Find where the given text appears and provide that cell's center as (X, Y) coordinate. 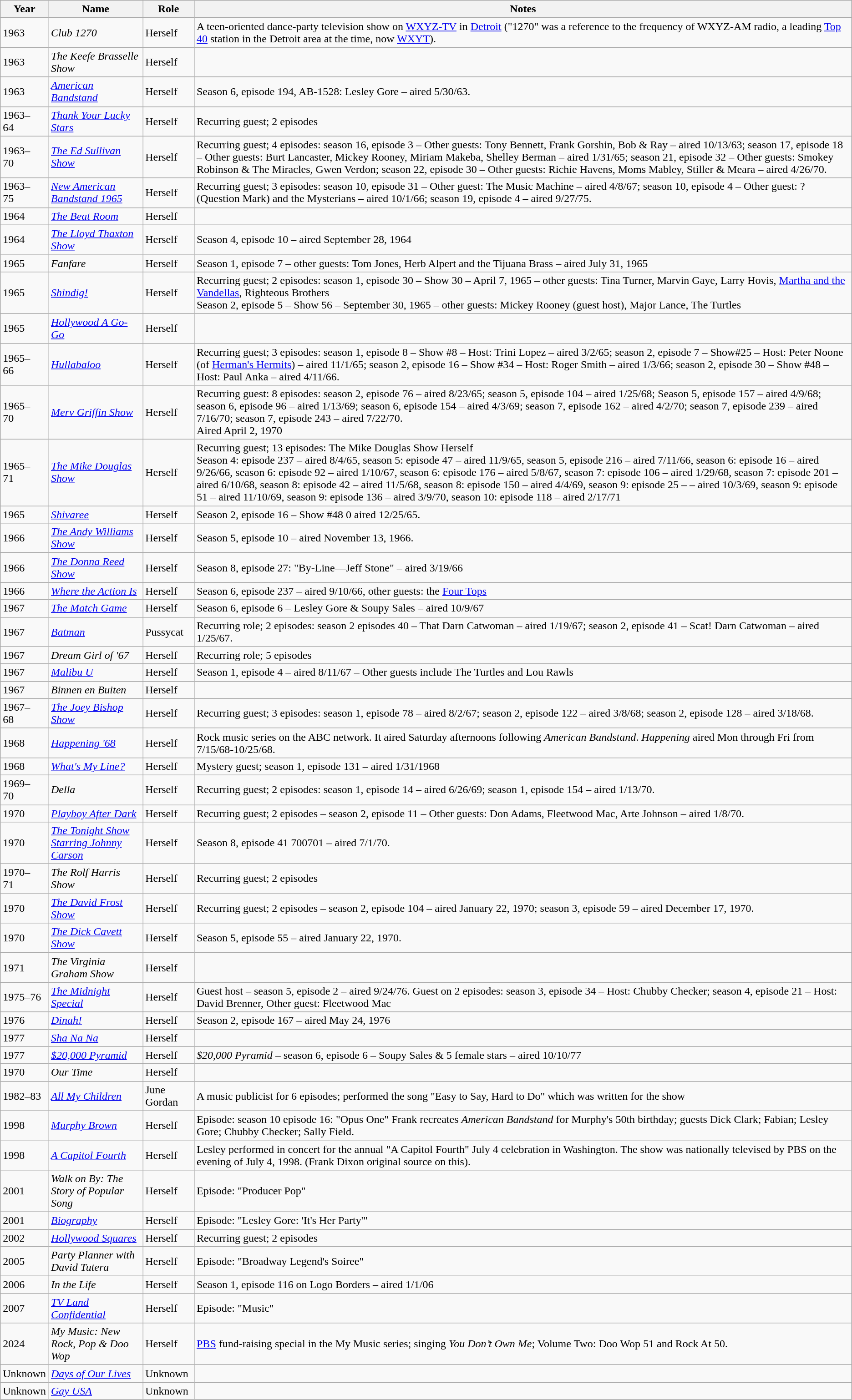
Merv Griffin Show (96, 412)
1967–68 (25, 713)
2006 (25, 1285)
1971 (25, 967)
Walk on By: The Story of Popular Song (96, 1191)
Binnen en Buiten (96, 690)
1969–70 (25, 790)
Where the Action Is (96, 591)
Shivaree (96, 515)
American Bandstand (96, 92)
Gay USA (96, 1391)
Season 6, episode 6 – Lesley Gore & Soupy Sales – aired 10/9/67 (522, 608)
Della (96, 790)
Episode: "Music" (522, 1309)
1965–70 (25, 412)
Hollywood Squares (96, 1238)
The Donna Reed Show (96, 568)
Recurring guest; 2 episodes – season 2, episode 11 – Other guests: Don Adams, Fleetwood Mac, Arte Johnson – aired 1/8/70. (522, 813)
Season 5, episode 55 – aired January 22, 1970. (522, 938)
Season 8, episode 41 700701 – aired 7/1/70. (522, 843)
The Match Game (96, 608)
Hullabaloo (96, 364)
Sha Na Na (96, 1038)
Mystery guest; season 1, episode 131 – aired 1/31/1968 (522, 766)
The David Frost Show (96, 908)
All My Children (96, 1096)
1963–70 (25, 157)
The Dick Cavett Show (96, 938)
Role (168, 9)
2007 (25, 1309)
Season 5, episode 10 – aired November 13, 1966. (522, 538)
2005 (25, 1261)
What's My Line? (96, 766)
Season 4, episode 10 – aired September 28, 1964 (522, 239)
The Joey Bishop Show (96, 713)
June Gordan (168, 1096)
2024 (25, 1344)
Year (25, 9)
Season 6, episode 194, AB-1528: Lesley Gore – aired 5/30/63. (522, 92)
The Keefe Brasselle Show (96, 62)
1963–64 (25, 121)
The Beat Room (96, 216)
Fanfare (96, 263)
1975–76 (25, 997)
1965–66 (25, 364)
The Mike Douglas Show (96, 473)
Biography (96, 1220)
Season 8, episode 27: "By-Line—Jeff Stone" – aired 3/19/66 (522, 568)
Season 1, episode 7 – other guests: Tom Jones, Herb Alpert and the Tijuana Brass – aired July 31, 1965 (522, 263)
Shindig! (96, 293)
The Virginia Graham Show (96, 967)
2002 (25, 1238)
Happening '68 (96, 743)
A music publicist for 6 episodes; performed the song "Easy to Say, Hard to Do" which was written for the show (522, 1096)
Dinah! (96, 1021)
Pussycat (168, 632)
Name (96, 9)
Our Time (96, 1072)
The Ed Sullivan Show (96, 157)
$20,000 Pyramid – season 6, episode 6 – Soupy Sales & 5 female stars – aired 10/10/77 (522, 1055)
Playboy After Dark (96, 813)
Recurring guest; 2 episodes – season 2, episode 104 – aired January 22, 1970; season 3, episode 59 – aired December 17, 1970. (522, 908)
The Lloyd Thaxton Show (96, 239)
New American Bandstand 1965 (96, 193)
Episode: "Broadway Legend's Soiree" (522, 1261)
Batman (96, 632)
Party Planner with David Tutera (96, 1261)
Recurring role; 2 episodes: season 2 episodes 40 – That Darn Catwoman – aired 1/19/67; season 2, episode 41 – Scat! Darn Catwoman – aired 1/25/67. (522, 632)
A Capitol Fourth (96, 1155)
The Tonight Show Starring Johnny Carson (96, 843)
1970–71 (25, 879)
$20,000 Pyramid (96, 1055)
Season 1, episode 4 – aired 8/11/67 – Other guests include The Turtles and Lou Rawls (522, 672)
Notes (522, 9)
Recurring guest; 2 episodes: season 1, episode 14 – aired 6/26/69; season 1, episode 154 – aired 1/13/70. (522, 790)
1976 (25, 1021)
Episode: "Lesley Gore: 'It's Her Party'" (522, 1220)
Malibu U (96, 672)
Club 1270 (96, 33)
My Music: New Rock, Pop & Doo Wop (96, 1344)
Episode: "Producer Pop" (522, 1191)
Season 2, episode 16 – Show #48 0 aired 12/25/65. (522, 515)
Hollywood A Go-Go (96, 329)
The Rolf Harris Show (96, 879)
The Midnight Special (96, 997)
1982–83 (25, 1096)
Dream Girl of '67 (96, 655)
Season 6, episode 237 – aired 9/10/66, other guests: the Four Tops (522, 591)
Recurring role; 5 episodes (522, 655)
TV Land Confidential (96, 1309)
PBS fund-raising special in the My Music series; singing You Don’t Own Me; Volume Two: Doo Wop 51 and Rock At 50. (522, 1344)
1963–75 (25, 193)
Thank Your Lucky Stars (96, 121)
Murphy Brown (96, 1126)
In the Life (96, 1285)
The Andy Williams Show (96, 538)
Days of Our Lives (96, 1374)
Season 1, episode 116 on Logo Borders – aired 1/1/06 (522, 1285)
Recurring guest; 3 episodes: season 1, episode 78 – aired 8/2/67; season 2, episode 122 – aired 3/8/68; season 2, episode 128 – aired 3/18/68. (522, 713)
1965–71 (25, 473)
Season 2, episode 167 – aired May 24, 1976 (522, 1021)
